Output the (X, Y) coordinate of the center of the cell containing the given text.  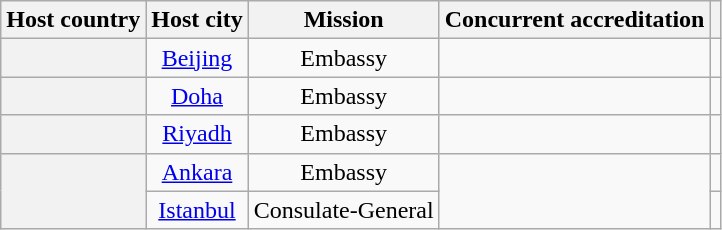
Consulate-General (344, 210)
Istanbul (197, 210)
Mission (344, 20)
Ankara (197, 172)
Beijing (197, 58)
Concurrent accreditation (574, 20)
Doha (197, 96)
Host city (197, 20)
Host country (74, 20)
Riyadh (197, 134)
